Identify which cell holds the provided text, then report its [x, y] central coordinate. 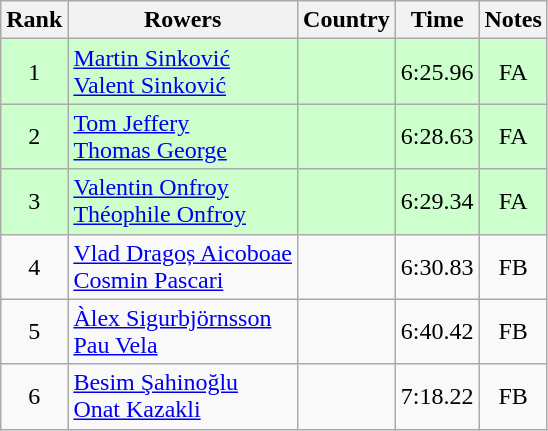
Tom JefferyThomas George [183, 136]
4 [34, 266]
2 [34, 136]
Time [437, 20]
Country [347, 20]
3 [34, 202]
6:40.42 [437, 332]
6:29.34 [437, 202]
Rank [34, 20]
6:28.63 [437, 136]
6:30.83 [437, 266]
Àlex SigurbjörnssonPau Vela [183, 332]
5 [34, 332]
1 [34, 72]
6:25.96 [437, 72]
Valentin OnfroyThéophile Onfroy [183, 202]
Besim ŞahinoğluOnat Kazakli [183, 396]
7:18.22 [437, 396]
Martin SinkovićValent Sinković [183, 72]
Vlad Dragoș AicoboaeCosmin Pascari [183, 266]
6 [34, 396]
Notes [513, 20]
Rowers [183, 20]
